Provide the [X, Y] coordinate of the cell's center where the given text is located.  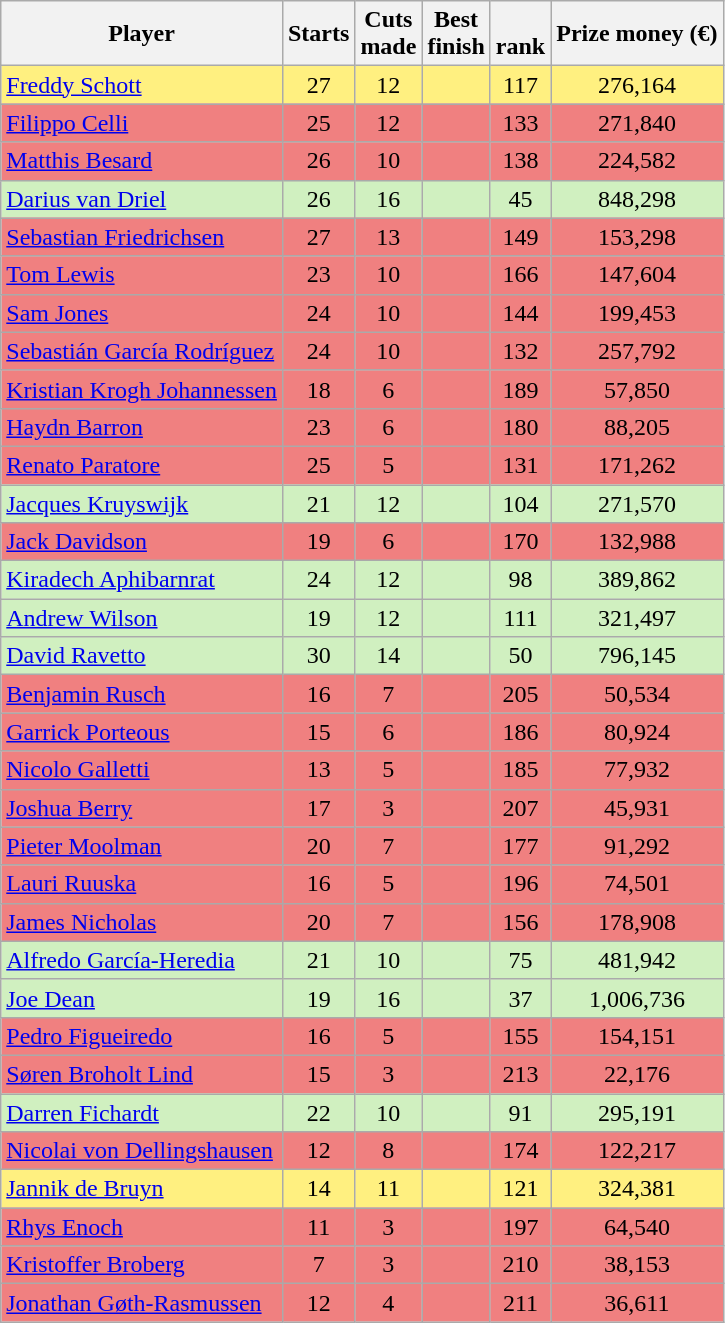
153,298 [637, 237]
Darren Fichardt [142, 1113]
104 [520, 503]
Bestfinish [456, 34]
121 [520, 1189]
Alfredo García-Heredia [142, 960]
Benjamin Rusch [142, 694]
Nicolo Galletti [142, 770]
144 [520, 313]
22,176 [637, 1074]
James Nicholas [142, 922]
77,932 [637, 770]
Jack Davidson [142, 542]
156 [520, 922]
8 [388, 1151]
Sebastian Friedrichsen [142, 237]
Kristian Krogh Johannessen [142, 389]
271,570 [637, 503]
75 [520, 960]
Matthis Besard [142, 161]
Pieter Moolman [142, 846]
207 [520, 808]
30 [318, 656]
74,501 [637, 884]
205 [520, 694]
Rhys Enoch [142, 1227]
186 [520, 732]
Cutsmade [388, 34]
50,534 [637, 694]
155 [520, 1036]
Pedro Figueiredo [142, 1036]
185 [520, 770]
210 [520, 1265]
Joe Dean [142, 998]
Nicolai von Dellingshausen [142, 1151]
224,582 [637, 161]
57,850 [637, 389]
Lauri Ruuska [142, 884]
Prize money (€) [637, 34]
37 [520, 998]
324,381 [637, 1189]
174 [520, 1151]
Joshua Berry [142, 808]
Kristoffer Broberg [142, 1265]
481,942 [637, 960]
321,497 [637, 618]
178,908 [637, 922]
295,191 [637, 1113]
4 [388, 1303]
Jacques Kruyswijk [142, 503]
848,298 [637, 199]
177 [520, 846]
1,006,736 [637, 998]
Andrew Wilson [142, 618]
Jannik de Bruyn [142, 1189]
36,611 [637, 1303]
Tom Lewis [142, 275]
64,540 [637, 1227]
38,153 [637, 1265]
18 [318, 389]
111 [520, 618]
180 [520, 427]
117 [520, 85]
Jonathan Gøth-Rasmussen [142, 1303]
197 [520, 1227]
257,792 [637, 351]
Freddy Schott [142, 85]
132 [520, 351]
Sam Jones [142, 313]
Darius van Driel [142, 199]
122,217 [637, 1151]
170 [520, 542]
88,205 [637, 427]
Haydn Barron [142, 427]
rank [520, 34]
17 [318, 808]
147,604 [637, 275]
22 [318, 1113]
271,840 [637, 123]
80,924 [637, 732]
389,862 [637, 580]
45 [520, 199]
David Ravetto [142, 656]
211 [520, 1303]
Filippo Celli [142, 123]
91,292 [637, 846]
276,164 [637, 85]
196 [520, 884]
Renato Paratore [142, 465]
213 [520, 1074]
45,931 [637, 808]
149 [520, 237]
199,453 [637, 313]
154,151 [637, 1036]
133 [520, 123]
Søren Broholt Lind [142, 1074]
98 [520, 580]
166 [520, 275]
Sebastián García Rodríguez [142, 351]
50 [520, 656]
91 [520, 1113]
189 [520, 389]
Garrick Porteous [142, 732]
796,145 [637, 656]
Kiradech Aphibarnrat [142, 580]
171,262 [637, 465]
Player [142, 34]
138 [520, 161]
131 [520, 465]
132,988 [637, 542]
Starts [318, 34]
